Locate the cell with the specified text and output its [x, y] center coordinate. 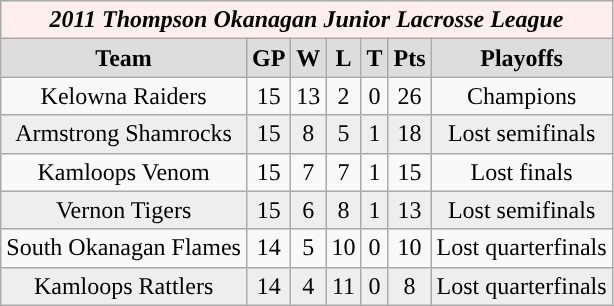
6 [308, 210]
2011 Thompson Okanagan Junior Lacrosse League [306, 20]
Lost finals [522, 172]
Kamloops Rattlers [124, 286]
18 [410, 134]
26 [410, 96]
Playoffs [522, 58]
Pts [410, 58]
2 [344, 96]
L [344, 58]
Team [124, 58]
GP [268, 58]
W [308, 58]
South Okanagan Flames [124, 248]
11 [344, 286]
Kamloops Venom [124, 172]
Vernon Tigers [124, 210]
T [374, 58]
Champions [522, 96]
Kelowna Raiders [124, 96]
Armstrong Shamrocks [124, 134]
4 [308, 286]
